Pinpoint the cell where the given text exists, returning its [x, y] midpoint coordinate. 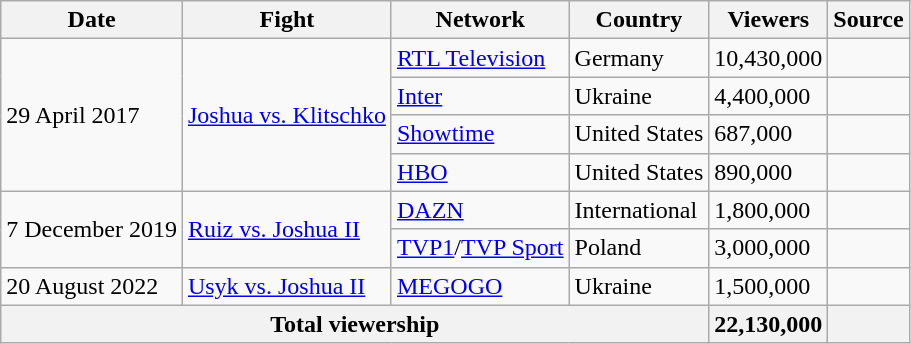
International [639, 210]
890,000 [768, 172]
Usyk vs. Joshua II [286, 286]
RTL Television [480, 58]
7 December 2019 [92, 229]
Showtime [480, 134]
1,800,000 [768, 210]
HBO [480, 172]
Country [639, 20]
29 April 2017 [92, 115]
DAZN [480, 210]
10,430,000 [768, 58]
20 August 2022 [92, 286]
1,500,000 [768, 286]
Network [480, 20]
Date [92, 20]
Total viewership [355, 324]
Source [868, 20]
22,130,000 [768, 324]
Poland [639, 248]
Inter [480, 96]
4,400,000 [768, 96]
Joshua vs. Klitschko [286, 115]
3,000,000 [768, 248]
MEGOGO [480, 286]
687,000 [768, 134]
TVP1/TVP Sport [480, 248]
Germany [639, 58]
Viewers [768, 20]
Ruiz vs. Joshua II [286, 229]
Fight [286, 20]
